Output the [x, y] coordinate of the center of the cell containing the given text.  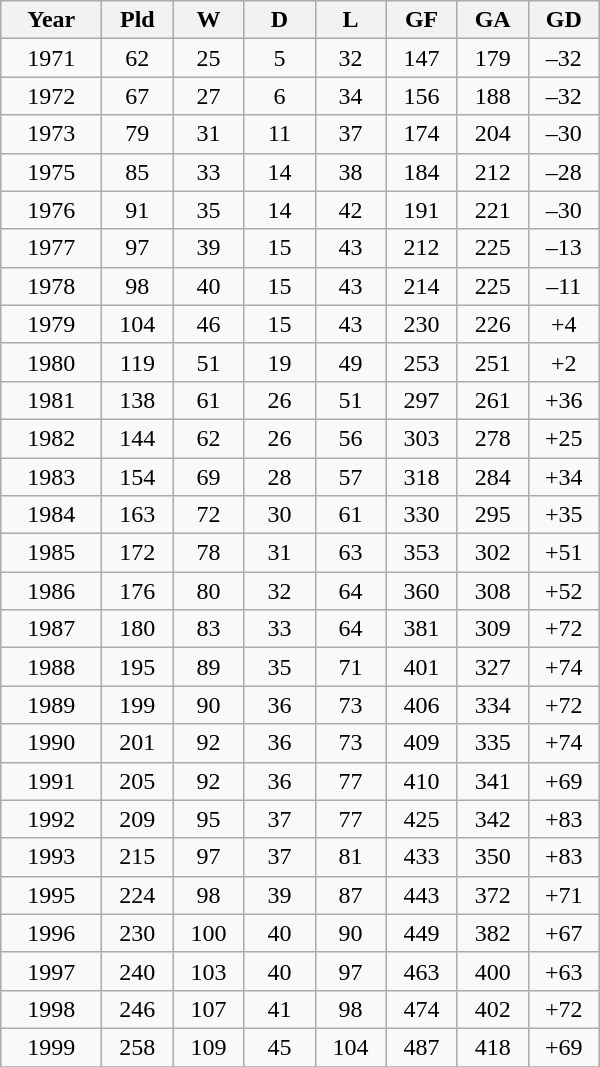
1989 [52, 705]
350 [492, 857]
372 [492, 895]
308 [492, 591]
1973 [52, 134]
1984 [52, 515]
1981 [52, 400]
433 [422, 857]
91 [138, 210]
69 [208, 477]
284 [492, 477]
261 [492, 400]
83 [208, 629]
1991 [52, 781]
49 [350, 362]
Year [52, 20]
154 [138, 477]
100 [208, 933]
63 [350, 553]
224 [138, 895]
382 [492, 933]
27 [208, 96]
Pld [138, 20]
1982 [52, 438]
205 [138, 781]
443 [422, 895]
–11 [564, 286]
406 [422, 705]
41 [280, 1009]
1985 [52, 553]
1978 [52, 286]
1999 [52, 1047]
5 [280, 58]
30 [280, 515]
342 [492, 819]
163 [138, 515]
258 [138, 1047]
+63 [564, 971]
46 [208, 324]
184 [422, 172]
215 [138, 857]
57 [350, 477]
95 [208, 819]
240 [138, 971]
176 [138, 591]
360 [422, 591]
19 [280, 362]
1983 [52, 477]
GD [564, 20]
L [350, 20]
191 [422, 210]
+25 [564, 438]
45 [280, 1047]
72 [208, 515]
330 [422, 515]
11 [280, 134]
1971 [52, 58]
209 [138, 819]
1977 [52, 248]
80 [208, 591]
418 [492, 1047]
6 [280, 96]
+51 [564, 553]
353 [422, 553]
W [208, 20]
+71 [564, 895]
147 [422, 58]
1992 [52, 819]
180 [138, 629]
463 [422, 971]
246 [138, 1009]
81 [350, 857]
–13 [564, 248]
402 [492, 1009]
1980 [52, 362]
156 [422, 96]
107 [208, 1009]
278 [492, 438]
GF [422, 20]
409 [422, 743]
253 [422, 362]
381 [422, 629]
89 [208, 667]
+67 [564, 933]
410 [422, 781]
303 [422, 438]
1972 [52, 96]
103 [208, 971]
302 [492, 553]
28 [280, 477]
172 [138, 553]
201 [138, 743]
449 [422, 933]
1997 [52, 971]
425 [422, 819]
–28 [564, 172]
309 [492, 629]
297 [422, 400]
78 [208, 553]
1993 [52, 857]
1986 [52, 591]
+2 [564, 362]
295 [492, 515]
318 [422, 477]
174 [422, 134]
GA [492, 20]
188 [492, 96]
38 [350, 172]
1987 [52, 629]
474 [422, 1009]
+34 [564, 477]
+4 [564, 324]
341 [492, 781]
401 [422, 667]
335 [492, 743]
327 [492, 667]
334 [492, 705]
1976 [52, 210]
25 [208, 58]
+52 [564, 591]
221 [492, 210]
400 [492, 971]
179 [492, 58]
1998 [52, 1009]
34 [350, 96]
109 [208, 1047]
144 [138, 438]
138 [138, 400]
214 [422, 286]
42 [350, 210]
251 [492, 362]
119 [138, 362]
1975 [52, 172]
204 [492, 134]
+35 [564, 515]
79 [138, 134]
1990 [52, 743]
+36 [564, 400]
226 [492, 324]
1979 [52, 324]
D [280, 20]
56 [350, 438]
85 [138, 172]
199 [138, 705]
1995 [52, 895]
195 [138, 667]
1988 [52, 667]
71 [350, 667]
87 [350, 895]
67 [138, 96]
487 [422, 1047]
1996 [52, 933]
